Return (x, y) of the center of cell containing provided text 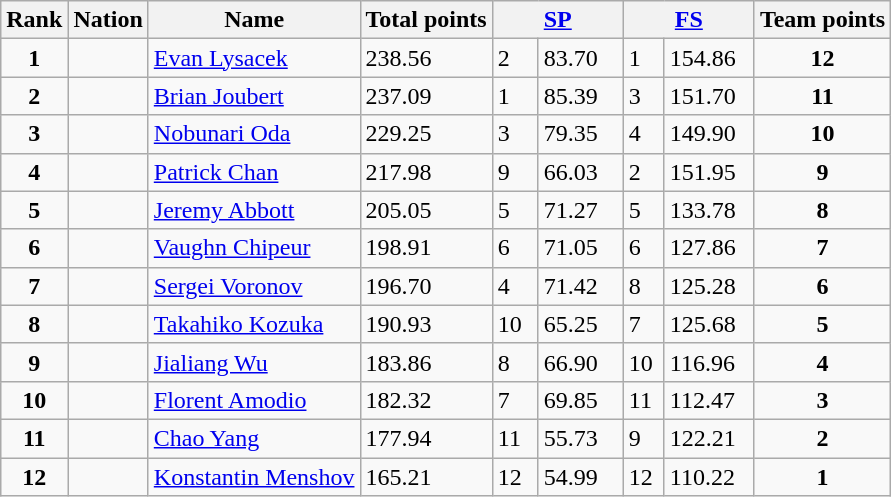
54.99 (580, 477)
Nation (108, 20)
217.98 (426, 172)
83.70 (580, 58)
71.27 (580, 210)
66.90 (580, 362)
Evan Lysacek (254, 58)
122.21 (709, 438)
198.91 (426, 248)
229.25 (426, 134)
Sergei Voronov (254, 286)
66.03 (580, 172)
205.05 (426, 210)
116.96 (709, 362)
55.73 (580, 438)
165.21 (426, 477)
190.93 (426, 324)
Name (254, 20)
149.90 (709, 134)
125.28 (709, 286)
125.68 (709, 324)
Konstantin Menshov (254, 477)
Rank (34, 20)
133.78 (709, 210)
Chao Yang (254, 438)
Brian Joubert (254, 96)
183.86 (426, 362)
SP (558, 20)
112.47 (709, 400)
Team points (822, 20)
Jeremy Abbott (254, 210)
Florent Amodio (254, 400)
FS (688, 20)
110.22 (709, 477)
196.70 (426, 286)
237.09 (426, 96)
151.95 (709, 172)
Total points (426, 20)
151.70 (709, 96)
Jialiang Wu (254, 362)
71.42 (580, 286)
Takahiko Kozuka (254, 324)
Patrick Chan (254, 172)
71.05 (580, 248)
69.85 (580, 400)
65.25 (580, 324)
182.32 (426, 400)
85.39 (580, 96)
238.56 (426, 58)
Vaughn Chipeur (254, 248)
79.35 (580, 134)
127.86 (709, 248)
177.94 (426, 438)
Nobunari Oda (254, 134)
154.86 (709, 58)
